Find where the given text appears and provide that cell's center as [x, y] coordinate. 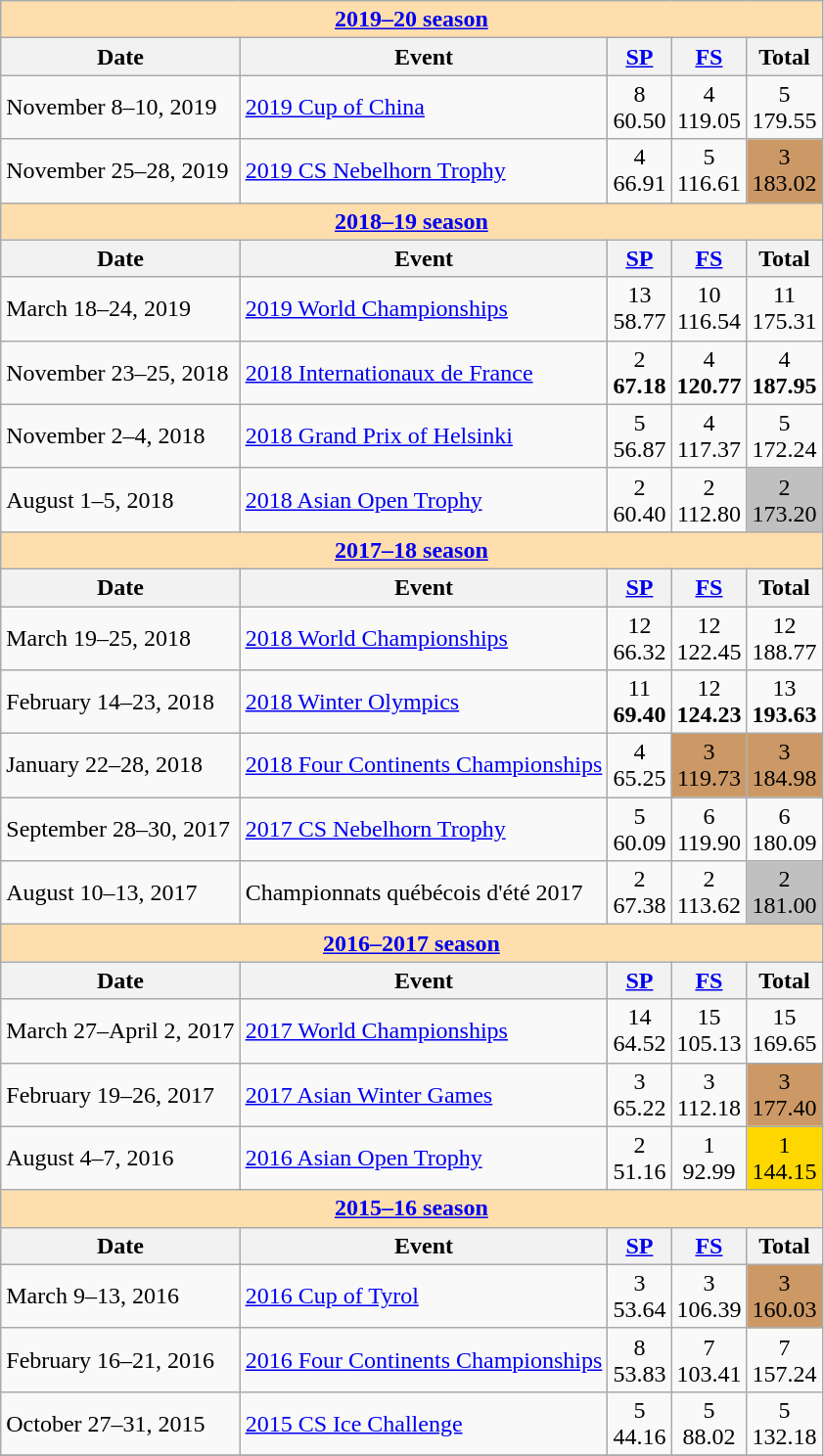
4 65.25 [640, 765]
March 9–13, 2016 [120, 1296]
1 92.99 [709, 1159]
January 22–28, 2018 [120, 765]
3 160.03 [785, 1296]
2019 World Championships [424, 309]
5 172.24 [785, 436]
3 53.64 [640, 1296]
5 44.16 [640, 1423]
2016 Asian Open Trophy [424, 1159]
2 181.00 [785, 892]
September 28–30, 2017 [120, 830]
November 25–28, 2019 [120, 170]
2018 World Championships [424, 638]
November 8–10, 2019 [120, 108]
12 124.23 [709, 703]
3 177.40 [785, 1094]
15 105.13 [709, 1031]
February 14–23, 2018 [120, 703]
4 119.05 [709, 108]
10 116.54 [709, 309]
5 56.87 [640, 436]
1 144.15 [785, 1159]
2016 Cup of Tyrol [424, 1296]
2018 Grand Prix of Helsinki [424, 436]
2015 CS Ice Challenge [424, 1423]
4 187.95 [785, 372]
2 67.18 [640, 372]
4 66.91 [640, 170]
3 119.73 [709, 765]
August 4–7, 2016 [120, 1159]
12 66.32 [640, 638]
2018 Four Continents Championships [424, 765]
3 112.18 [709, 1094]
March 27–April 2, 2017 [120, 1031]
7 103.41 [709, 1360]
2017 Asian Winter Games [424, 1094]
5 88.02 [709, 1423]
12 122.45 [709, 638]
2 173.20 [785, 499]
March 18–24, 2019 [120, 309]
2018–19 season [411, 221]
4 117.37 [709, 436]
August 1–5, 2018 [120, 499]
February 16–21, 2016 [120, 1360]
13 58.77 [640, 309]
2017–18 season [411, 550]
8 60.50 [640, 108]
2 51.16 [640, 1159]
14 64.52 [640, 1031]
2018 Asian Open Trophy [424, 499]
8 53.83 [640, 1360]
2018 Winter Olympics [424, 703]
August 10–13, 2017 [120, 892]
5 132.18 [785, 1423]
October 27–31, 2015 [120, 1423]
2 67.38 [640, 892]
November 23–25, 2018 [120, 372]
5 116.61 [709, 170]
2019 Cup of China [424, 108]
7 157.24 [785, 1360]
February 19–26, 2017 [120, 1094]
2015–16 season [411, 1208]
March 19–25, 2018 [120, 638]
3 65.22 [640, 1094]
11 175.31 [785, 309]
2017 World Championships [424, 1031]
5 60.09 [640, 830]
2 112.80 [709, 499]
November 2–4, 2018 [120, 436]
15 169.65 [785, 1031]
6 119.90 [709, 830]
3 184.98 [785, 765]
11 69.40 [640, 703]
2018 Internationaux de France [424, 372]
2017 CS Nebelhorn Trophy [424, 830]
4 120.77 [709, 372]
2 113.62 [709, 892]
12 188.77 [785, 638]
13 193.63 [785, 703]
3 106.39 [709, 1296]
2016 Four Continents Championships [424, 1360]
Championnats québécois d'été 2017 [424, 892]
6 180.09 [785, 830]
2 60.40 [640, 499]
2016–2017 season [411, 943]
5 179.55 [785, 108]
3 183.02 [785, 170]
2019–20 season [411, 20]
2019 CS Nebelhorn Trophy [424, 170]
